Detect which cell encompasses the target text, then output its (X, Y) center coordinate. 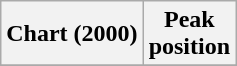
Chart (2000) (72, 34)
Peakposition (189, 34)
